Output the (x, y) coordinate of the center of the cell containing the given text.  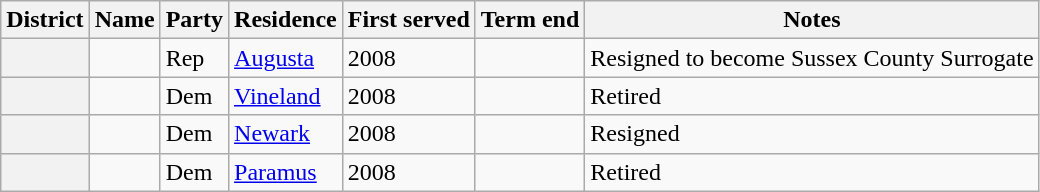
Name (124, 20)
Paramus (286, 172)
Resigned (812, 134)
Newark (286, 134)
Resigned to become Sussex County Surrogate (812, 58)
Notes (812, 20)
Augusta (286, 58)
District (45, 20)
Rep (194, 58)
First served (408, 20)
Party (194, 20)
Vineland (286, 96)
Term end (530, 20)
Residence (286, 20)
